Find where the given text appears and provide that cell's center as (x, y) coordinate. 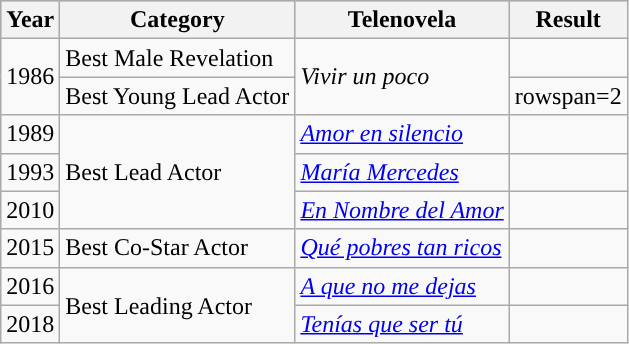
2018 (30, 324)
Best Lead Actor (178, 172)
Category (178, 20)
Result (568, 20)
Best Leading Actor (178, 305)
Best Co-Star Actor (178, 248)
En Nombre del Amor (402, 210)
Telenovela (402, 20)
Year (30, 20)
Qué pobres tan ricos (402, 248)
Vivir un poco (402, 77)
María Mercedes (402, 172)
Best Young Lead Actor (178, 96)
1993 (30, 172)
1986 (30, 77)
Tenías que ser tú (402, 324)
2016 (30, 286)
2015 (30, 248)
Amor en silencio (402, 134)
rowspan=2 (568, 96)
1989 (30, 134)
Best Male Revelation (178, 58)
A que no me dejas (402, 286)
2010 (30, 210)
